Provide the (X, Y) coordinate of the cell's center where the given text is located.  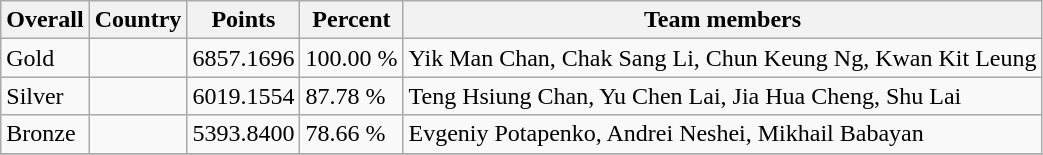
6857.1696 (244, 58)
5393.8400 (244, 134)
Silver (45, 96)
6019.1554 (244, 96)
87.78 % (352, 96)
78.66 % (352, 134)
Percent (352, 20)
Gold (45, 58)
Teng Hsiung Chan, Yu Chen Lai, Jia Hua Cheng, Shu Lai (722, 96)
Yik Man Chan, Chak Sang Li, Chun Keung Ng, Kwan Kit Leung (722, 58)
Points (244, 20)
100.00 % (352, 58)
Team members (722, 20)
Country (138, 20)
Evgeniy Potapenko, Andrei Neshei, Mikhail Babayan (722, 134)
Overall (45, 20)
Bronze (45, 134)
